Return the [X, Y] coordinate for the center point of the cell that contains the specified text.  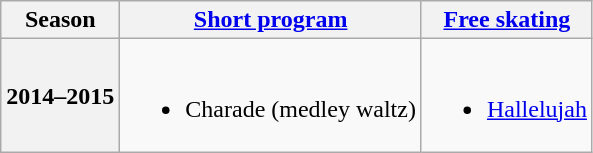
Hallelujah [506, 96]
Season [60, 20]
Charade (medley waltz) [271, 96]
Free skating [506, 20]
2014–2015 [60, 96]
Short program [271, 20]
